Capture the cell that displays the provided text and extract its (x, y) central coordinate. 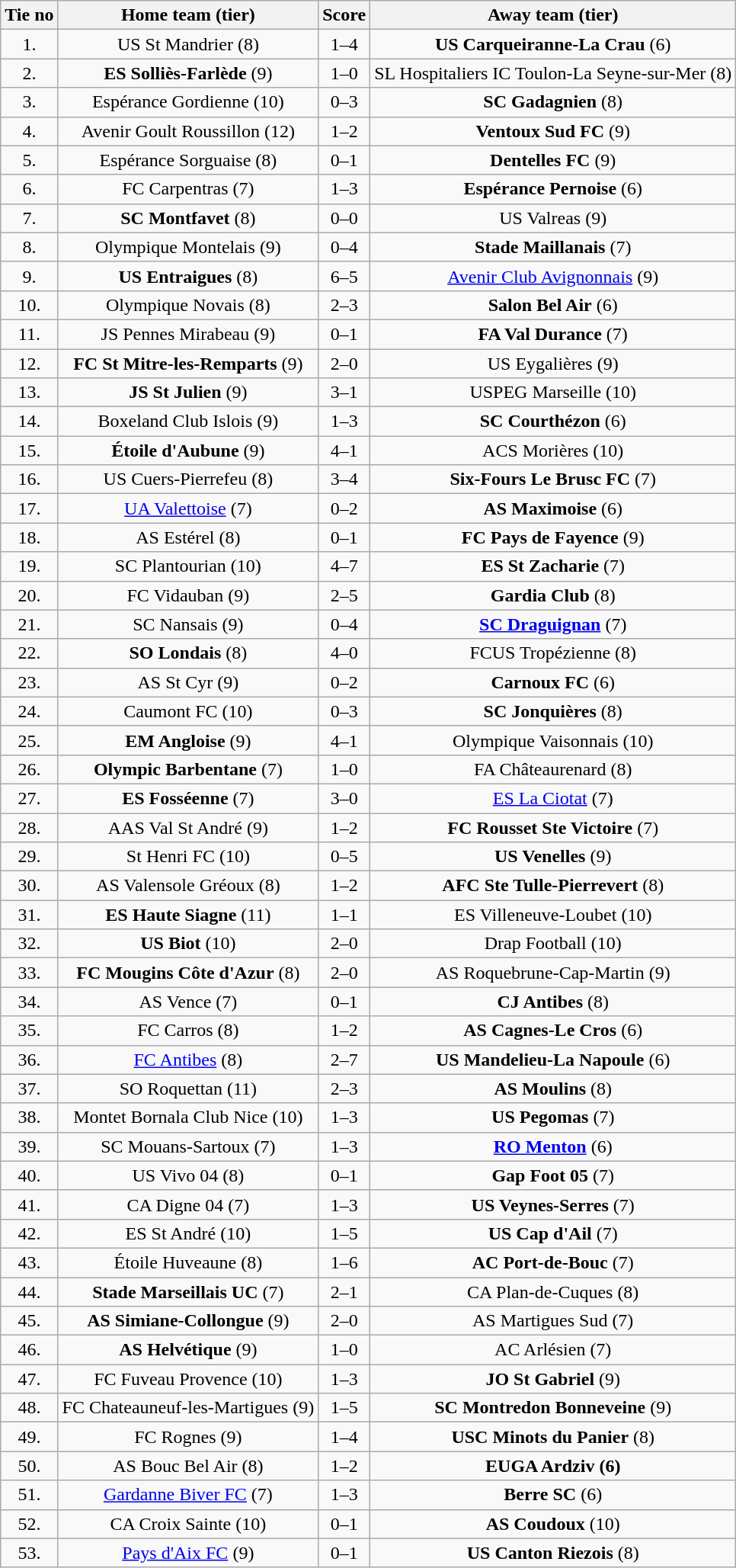
37. (29, 1089)
Montet Bornala Club Nice (10) (188, 1117)
Avenir Goult Roussillon (12) (188, 131)
Stade Maillanais (7) (553, 247)
51. (29, 1495)
ES La Ciotat (7) (553, 798)
CJ Antibes (8) (553, 1002)
4. (29, 131)
21. (29, 624)
32. (29, 944)
US Eygalières (9) (553, 364)
FC Fuveau Provence (10) (188, 1379)
Étoile Huveaune (8) (188, 1262)
28. (29, 827)
US Carqueiranne-La Crau (6) (553, 44)
1–1 (344, 915)
Ventoux Sud FC (9) (553, 131)
Dentelles FC (9) (553, 160)
Espérance Sorguaise (8) (188, 160)
Olympic Barbentane (7) (188, 769)
SC Courthézon (6) (553, 422)
13. (29, 393)
SC Jonquières (8) (553, 711)
AC Arlésien (7) (553, 1350)
AS Estérel (8) (188, 537)
Espérance Pernoise (6) (553, 189)
US Mandelieu-La Napoule (6) (553, 1060)
0–0 (344, 218)
42. (29, 1233)
FC Antibes (8) (188, 1060)
USC Minots du Panier (8) (553, 1437)
47. (29, 1379)
49. (29, 1437)
6. (29, 189)
34. (29, 1002)
25. (29, 740)
41. (29, 1204)
Score (344, 15)
AFC Ste Tulle-Pierrevert (8) (553, 886)
FC Vidauban (9) (188, 595)
3–0 (344, 798)
2–1 (344, 1292)
EUGA Ardziv (6) (553, 1466)
2–5 (344, 595)
CA Digne 04 (7) (188, 1204)
Gardia Club (8) (553, 595)
JO St Gabriel (9) (553, 1379)
ES Villeneuve-Loubet (10) (553, 915)
16. (29, 479)
31. (29, 915)
UA Valettoise (7) (188, 508)
10. (29, 305)
US St Mandrier (8) (188, 44)
Tie no (29, 15)
JS St Julien (9) (188, 393)
AS Coudoux (10) (553, 1524)
Away team (tier) (553, 15)
FA Val Durance (7) (553, 334)
Salon Bel Air (6) (553, 305)
Avenir Club Avignonnais (9) (553, 276)
Espérance Gordienne (10) (188, 102)
US Pegomas (7) (553, 1117)
6–5 (344, 276)
SC Montfavet (8) (188, 218)
29. (29, 857)
12. (29, 364)
27. (29, 798)
52. (29, 1524)
Drap Football (10) (553, 944)
Gardanne Biver FC (7) (188, 1495)
ES Haute Siagne (11) (188, 915)
14. (29, 422)
48. (29, 1408)
ES Fosséenne (7) (188, 798)
36. (29, 1060)
17. (29, 508)
19. (29, 566)
FC St Mitre-les-Remparts (9) (188, 364)
Olympique Novais (8) (188, 305)
18. (29, 537)
11. (29, 334)
St Henri FC (10) (188, 857)
FC Carpentras (7) (188, 189)
SC Nansais (9) (188, 624)
15. (29, 451)
US Venelles (9) (553, 857)
ES St André (10) (188, 1233)
4–7 (344, 566)
FC Rognes (9) (188, 1437)
Étoile d'Aubune (9) (188, 451)
Six-Fours Le Brusc FC (7) (553, 479)
8. (29, 247)
Home team (tier) (188, 15)
9. (29, 276)
US Vivo 04 (8) (188, 1175)
46. (29, 1350)
1. (29, 44)
22. (29, 653)
AS Vence (7) (188, 1002)
45. (29, 1321)
3–4 (344, 479)
20. (29, 595)
2. (29, 73)
JS Pennes Mirabeau (9) (188, 334)
FC Carros (8) (188, 1031)
40. (29, 1175)
3. (29, 102)
AS Cagnes-Le Cros (6) (553, 1031)
50. (29, 1466)
ES St Zacharie (7) (553, 566)
AS St Cyr (9) (188, 682)
1–6 (344, 1262)
AS Maximoise (6) (553, 508)
Olympique Vaisonnais (10) (553, 740)
SC Plantourian (10) (188, 566)
AS Simiane-Collongue (9) (188, 1321)
AS Roquebrune-Cap-Martin (9) (553, 973)
7. (29, 218)
CA Croix Sainte (10) (188, 1524)
FA Châteaurenard (8) (553, 769)
2–7 (344, 1060)
US Cuers-Pierrefeu (8) (188, 479)
26. (29, 769)
Gap Foot 05 (7) (553, 1175)
4–0 (344, 653)
US Veynes-Serres (7) (553, 1204)
ACS Morières (10) (553, 451)
35. (29, 1031)
SC Mouans-Sartoux (7) (188, 1146)
Berre SC (6) (553, 1495)
5. (29, 160)
30. (29, 886)
53. (29, 1553)
AS Valensole Gréoux (8) (188, 886)
US Biot (10) (188, 944)
FC Mougins Côte d'Azur (8) (188, 973)
AS Martigues Sud (7) (553, 1321)
44. (29, 1292)
AC Port-de-Bouc (7) (553, 1262)
Carnoux FC (6) (553, 682)
FC Chateauneuf-les-Martigues (9) (188, 1408)
FC Pays de Fayence (9) (553, 537)
Caumont FC (10) (188, 711)
RO Menton (6) (553, 1146)
AS Bouc Bel Air (8) (188, 1466)
33. (29, 973)
AS Helvétique (9) (188, 1350)
SC Montredon Bonneveine (9) (553, 1408)
USPEG Marseille (10) (553, 393)
EM Angloise (9) (188, 740)
3–1 (344, 393)
US Cap d'Ail (7) (553, 1233)
US Entraigues (8) (188, 276)
SC Draguignan (7) (553, 624)
0–5 (344, 857)
SC Gadagnien (8) (553, 102)
US Canton Riezois (8) (553, 1553)
Boxeland Club Islois (9) (188, 422)
AAS Val St André (9) (188, 827)
SL Hospitaliers IC Toulon-La Seyne-sur-Mer (8) (553, 73)
39. (29, 1146)
Stade Marseillais UC (7) (188, 1292)
FCUS Tropézienne (8) (553, 653)
CA Plan-de-Cuques (8) (553, 1292)
43. (29, 1262)
US Valreas (9) (553, 218)
23. (29, 682)
Olympique Montelais (9) (188, 247)
AS Moulins (8) (553, 1089)
SO Roquettan (11) (188, 1089)
FC Rousset Ste Victoire (7) (553, 827)
SO Londais (8) (188, 653)
38. (29, 1117)
24. (29, 711)
Pays d'Aix FC (9) (188, 1553)
ES Solliès-Farlède (9) (188, 73)
